Determine the [x, y] coordinate at the center of the cell enclosing the given text.  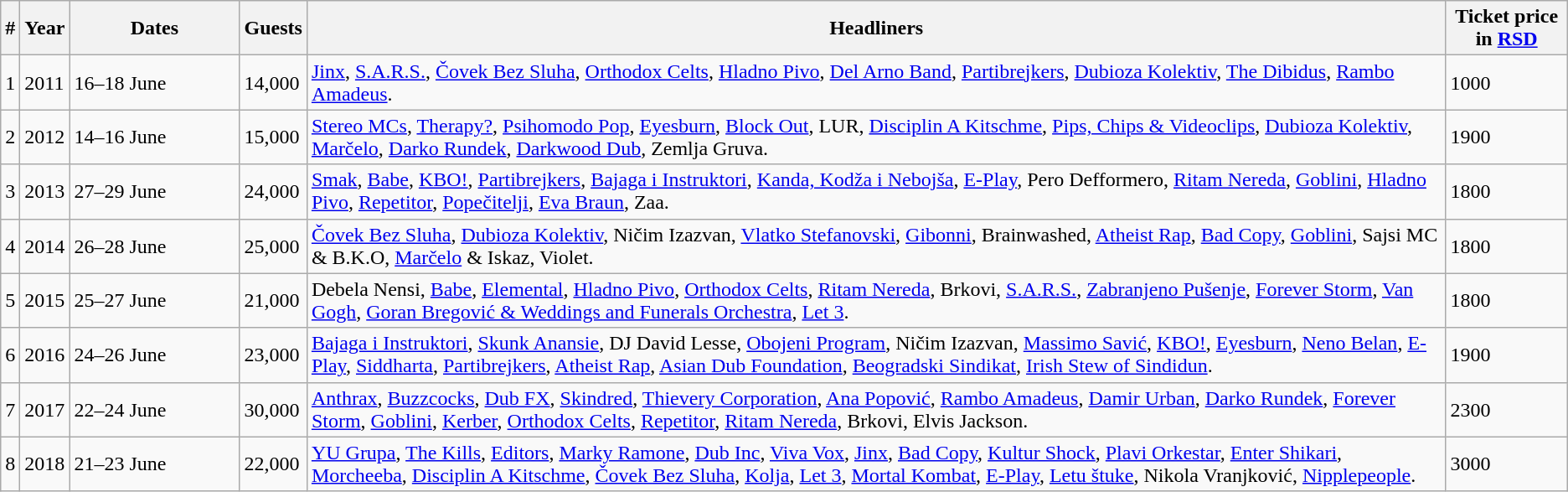
8 [10, 464]
23,000 [273, 355]
25–27 June [154, 300]
2 [10, 137]
24,000 [273, 191]
Ticket price in RSD [1506, 28]
3 [10, 191]
Jinx, S.A.R.S., Čovek Bez Sluha, Orthodox Celts, Hladno Pivo, Del Arno Band, Partibrejkers, Dubioza Kolektiv, The Dibidus, Rambo Amadeus. [876, 82]
1000 [1506, 82]
2013 [45, 191]
22,000 [273, 464]
2018 [45, 464]
2015 [45, 300]
3000 [1506, 464]
15,000 [273, 137]
Headliners [876, 28]
26–28 June [154, 246]
24–26 June [154, 355]
14–16 June [154, 137]
# [10, 28]
2017 [45, 409]
7 [10, 409]
2300 [1506, 409]
16–18 June [154, 82]
1 [10, 82]
22–24 June [154, 409]
25,000 [273, 246]
Year [45, 28]
Dates [154, 28]
2016 [45, 355]
6 [10, 355]
21,000 [273, 300]
2011 [45, 82]
4 [10, 246]
27–29 June [154, 191]
Guests [273, 28]
21–23 June [154, 464]
2012 [45, 137]
14,000 [273, 82]
2014 [45, 246]
30,000 [273, 409]
5 [10, 300]
